For the text-containing cell, return its midpoint in [x, y] coordinate format. 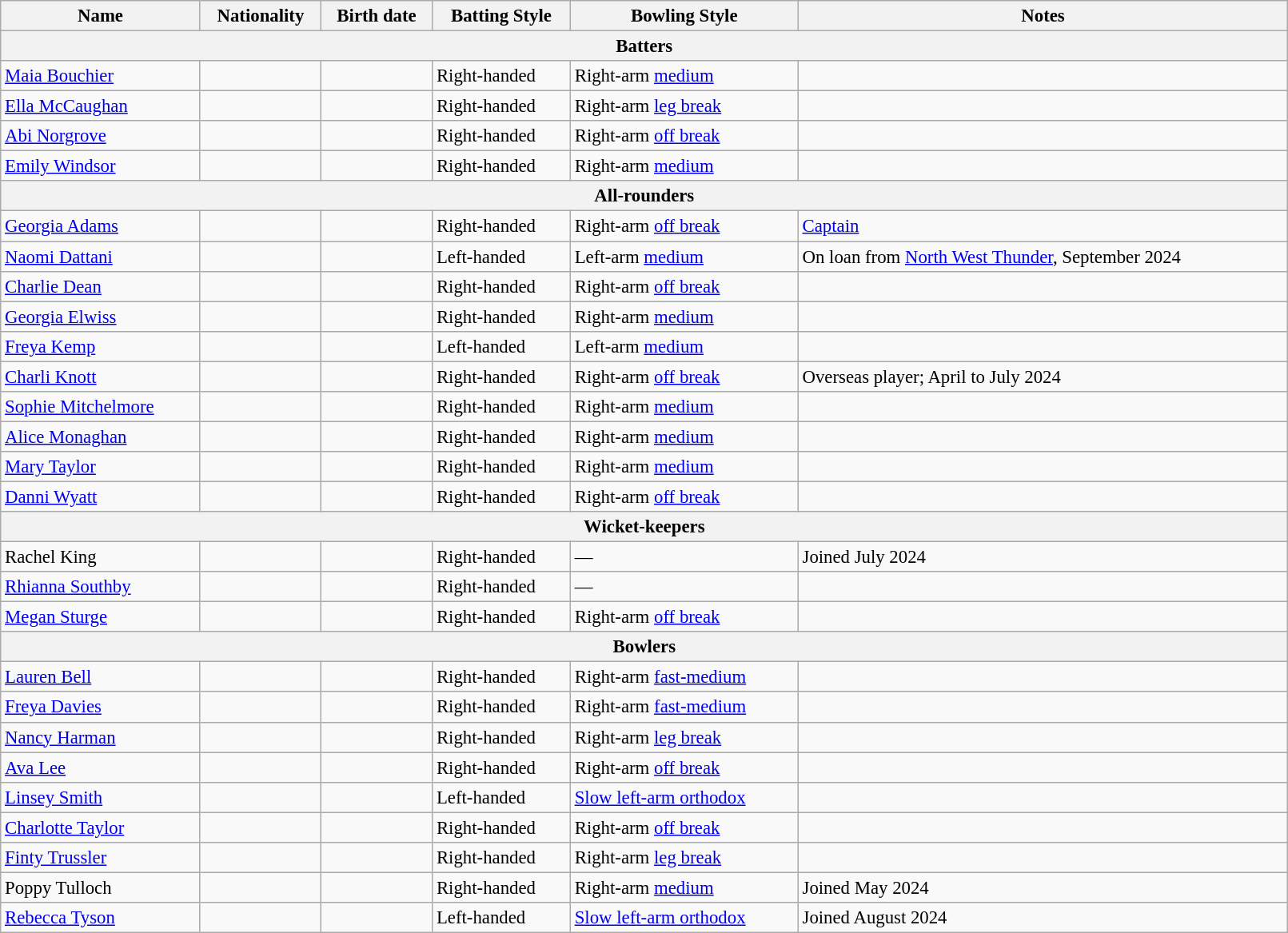
Mary Taylor [101, 467]
Charlotte Taylor [101, 827]
Emily Windsor [101, 166]
Bowling Style [684, 16]
Alice Monaghan [101, 437]
Maia Bouchier [101, 76]
Batting Style [502, 16]
All-rounders [644, 196]
Charli Knott [101, 377]
Freya Davies [101, 708]
Abi Norgrove [101, 136]
Batters [644, 46]
Lauren Bell [101, 677]
Birth date [376, 16]
Georgia Adams [101, 226]
Wicket-keepers [644, 527]
Joined July 2024 [1043, 557]
Notes [1043, 16]
Ella McCaughan [101, 106]
Joined May 2024 [1043, 887]
Nancy Harman [101, 737]
Rebecca Tyson [101, 918]
Rachel King [101, 557]
Charlie Dean [101, 286]
Joined August 2024 [1043, 918]
Overseas player; April to July 2024 [1043, 377]
Linsey Smith [101, 797]
Bowlers [644, 647]
Sophie Mitchelmore [101, 407]
Name [101, 16]
Freya Kemp [101, 346]
Poppy Tulloch [101, 887]
Danni Wyatt [101, 496]
Ava Lee [101, 768]
Georgia Elwiss [101, 317]
Finty Trussler [101, 858]
Megan Sturge [101, 617]
Rhianna Southby [101, 587]
Nationality [261, 16]
On loan from North West Thunder, September 2024 [1043, 257]
Naomi Dattani [101, 257]
Captain [1043, 226]
